Output the (x, y) coordinate of the center of the cell containing the given text.  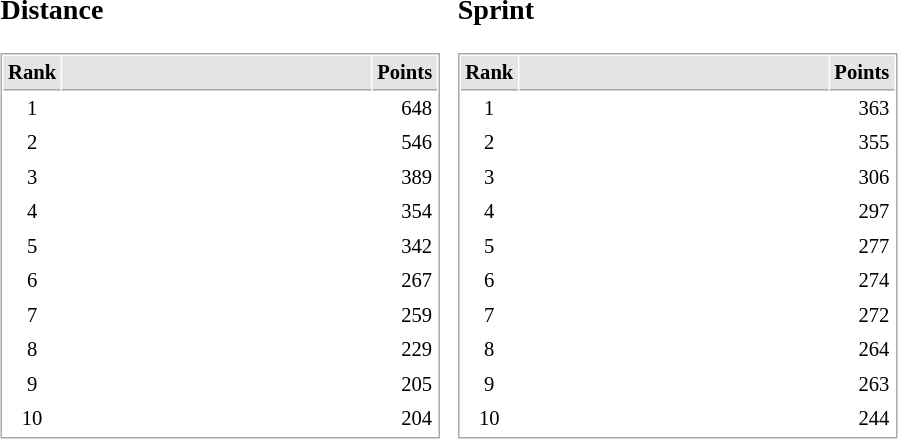
272 (862, 316)
354 (405, 212)
355 (862, 144)
389 (405, 178)
244 (862, 420)
306 (862, 178)
363 (862, 110)
264 (862, 350)
648 (405, 110)
204 (405, 420)
229 (405, 350)
342 (405, 248)
277 (862, 248)
546 (405, 144)
274 (862, 282)
267 (405, 282)
205 (405, 386)
297 (862, 212)
259 (405, 316)
263 (862, 386)
